Scan for the cell matching the given text and deliver its [x, y] coordinate at center. 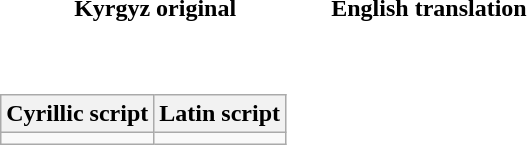
Latin script [220, 114]
Cyrillic script [78, 114]
